Capture the cell that displays the provided text and extract its (x, y) central coordinate. 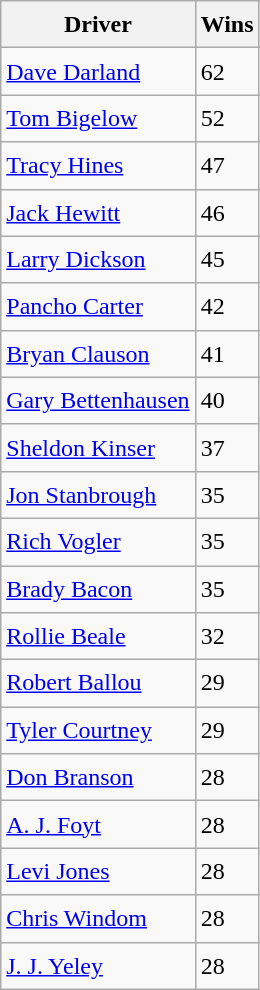
62 (227, 72)
Rollie Beale (98, 636)
Bryan Clauson (98, 354)
Chris Windom (98, 918)
Don Branson (98, 778)
Rich Vogler (98, 542)
Gary Bettenhausen (98, 400)
40 (227, 400)
37 (227, 448)
Tom Bigelow (98, 118)
45 (227, 260)
32 (227, 636)
Pancho Carter (98, 306)
Robert Ballou (98, 684)
Wins (227, 24)
42 (227, 306)
Tyler Courtney (98, 730)
Sheldon Kinser (98, 448)
Brady Bacon (98, 590)
41 (227, 354)
Jon Stanbrough (98, 494)
Dave Darland (98, 72)
52 (227, 118)
47 (227, 166)
Jack Hewitt (98, 212)
Larry Dickson (98, 260)
Tracy Hines (98, 166)
A. J. Foyt (98, 824)
Levi Jones (98, 872)
Driver (98, 24)
J. J. Yeley (98, 966)
46 (227, 212)
